Identify which cell holds the provided text, then report its (x, y) central coordinate. 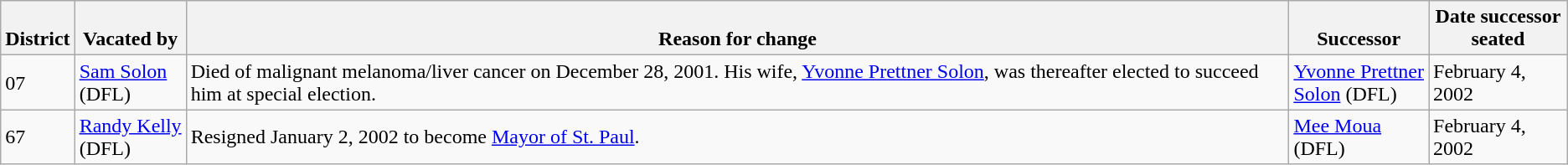
Date successorseated (1498, 28)
67 (38, 137)
Resigned January 2, 2002 to become Mayor of St. Paul. (737, 137)
Reason for change (737, 28)
Yvonne PrettnerSolon (DFL) (1359, 82)
Successor (1359, 28)
District (38, 28)
Randy Kelly(DFL) (131, 137)
Mee Moua(DFL) (1359, 137)
07 (38, 82)
Vacated by (131, 28)
Sam Solon(DFL) (131, 82)
